Detect which cell encompasses the target text, then output its (x, y) center coordinate. 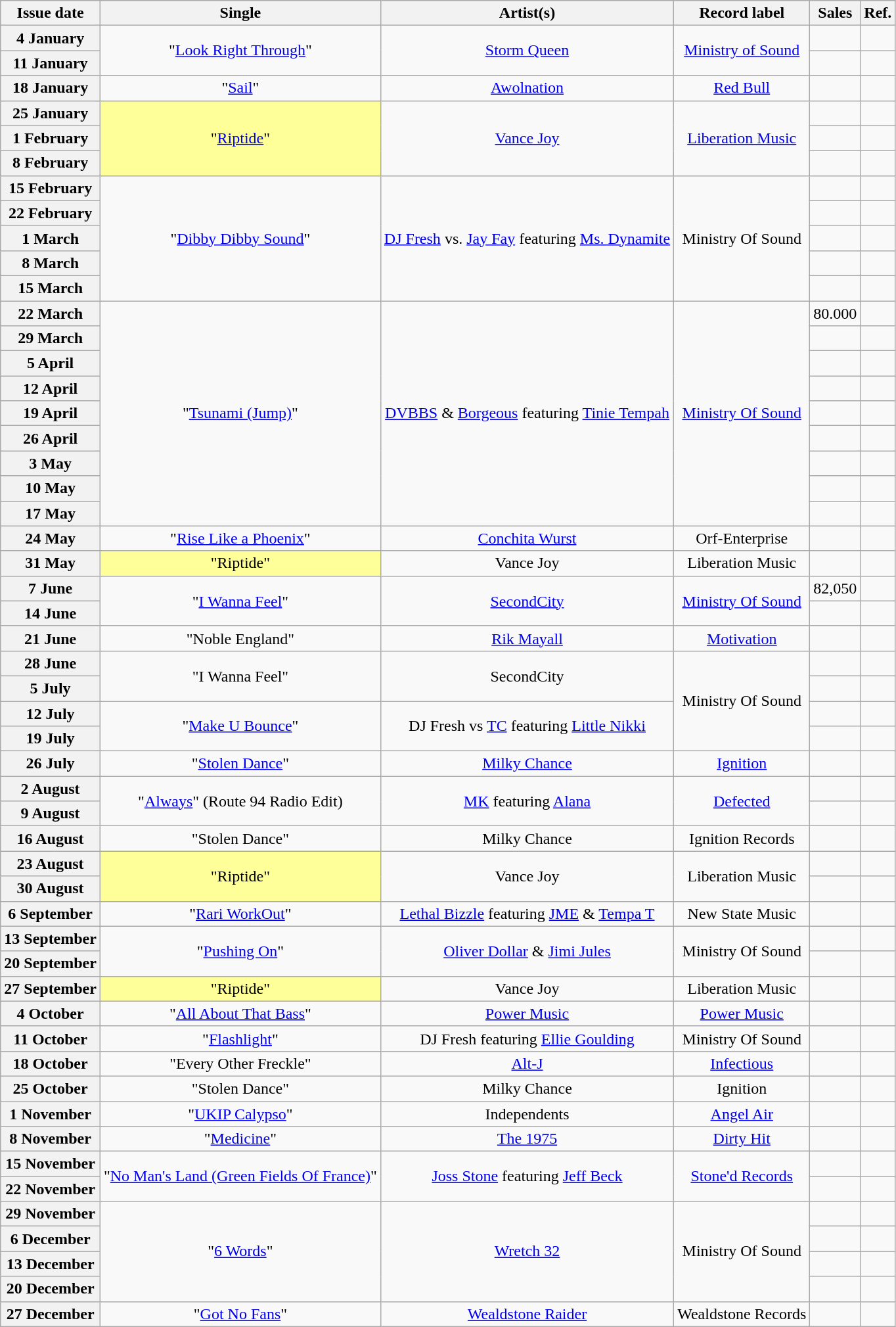
82,050 (836, 588)
13 December (51, 1264)
DJ Fresh vs TC featuring Little Nikki (527, 726)
29 November (51, 1214)
Dirty Hit (742, 1139)
Sales (836, 13)
24 May (51, 538)
9 August (51, 814)
Wretch 32 (527, 1251)
19 July (51, 739)
26 April (51, 438)
Artist(s) (527, 13)
15 November (51, 1164)
Record label (742, 13)
"Sail" (240, 88)
15 March (51, 288)
23 August (51, 864)
15 February (51, 188)
"Noble England" (240, 638)
Orf-Enterprise (742, 538)
Ministry of Sound (742, 51)
Ref. (878, 13)
Oliver Dollar & Jimi Jules (527, 951)
"Tsunami (Jump)" (240, 414)
Awolnation (527, 88)
27 December (51, 1314)
12 April (51, 388)
14 June (51, 613)
18 January (51, 88)
1 March (51, 238)
Wealdstone Raider (527, 1314)
3 May (51, 463)
17 May (51, 513)
25 January (51, 113)
80.000 (836, 314)
13 September (51, 939)
Defected (742, 801)
5 April (51, 363)
11 January (51, 63)
"Rari WorkOut" (240, 914)
25 October (51, 1088)
Motivation (742, 638)
"Every Other Freckle" (240, 1063)
DJ Fresh featuring Ellie Goulding (527, 1038)
29 March (51, 338)
12 July (51, 713)
10 May (51, 488)
2 August (51, 789)
1 February (51, 138)
18 October (51, 1063)
8 February (51, 163)
MK featuring Alana (527, 801)
28 June (51, 663)
Alt-J (527, 1063)
Independents (527, 1114)
New State Music (742, 914)
"Look Right Through" (240, 51)
DVBBS & Borgeous featuring Tinie Tempah (527, 414)
19 April (51, 413)
6 December (51, 1239)
5 July (51, 688)
"Pushing On" (240, 951)
8 November (51, 1139)
"Flashlight" (240, 1038)
22 November (51, 1189)
22 February (51, 213)
"All About That Bass" (240, 1013)
Red Bull (742, 88)
Single (240, 13)
30 August (51, 889)
Issue date (51, 13)
Stone'd Records (742, 1176)
"Got No Fans" (240, 1314)
"Rise Like a Phoenix" (240, 538)
"Always" (Route 94 Radio Edit) (240, 801)
"UKIP Calypso" (240, 1114)
"No Man's Land (Green Fields Of France)" (240, 1176)
31 May (51, 563)
Infectious (742, 1063)
4 January (51, 38)
Ignition Records (742, 839)
Angel Air (742, 1114)
DJ Fresh vs. Jay Fay featuring Ms. Dynamite (527, 238)
6 September (51, 914)
20 September (51, 964)
21 June (51, 638)
11 October (51, 1038)
Storm Queen (527, 51)
The 1975 (527, 1139)
"6 Words" (240, 1251)
Joss Stone featuring Jeff Beck (527, 1176)
27 September (51, 989)
Conchita Wurst (527, 538)
"Dibby Dibby Sound" (240, 238)
1 November (51, 1114)
16 August (51, 839)
22 March (51, 314)
4 October (51, 1013)
7 June (51, 588)
Rik Mayall (527, 638)
Lethal Bizzle featuring JME & Tempa T (527, 914)
"Medicine" (240, 1139)
"Make U Bounce" (240, 726)
Wealdstone Records (742, 1314)
20 December (51, 1289)
26 July (51, 764)
8 March (51, 263)
